Return (X, Y) of the center of cell containing provided text 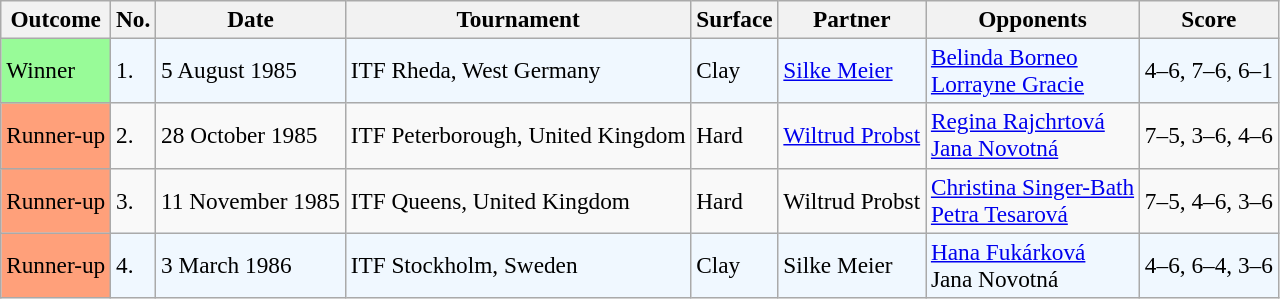
4–6, 6–4, 3–6 (1208, 264)
Score (1208, 19)
3. (134, 200)
4–6, 7–6, 6–1 (1208, 70)
No. (134, 19)
Partner (852, 19)
Surface (734, 19)
ITF Rheda, West Germany (518, 70)
Belinda Borneo Lorrayne Gracie (1033, 70)
Outcome (56, 19)
28 October 1985 (251, 136)
11 November 1985 (251, 200)
Tournament (518, 19)
Date (251, 19)
ITF Peterborough, United Kingdom (518, 136)
3 March 1986 (251, 264)
7–5, 4–6, 3–6 (1208, 200)
Winner (56, 70)
2. (134, 136)
Regina Rajchrtová Jana Novotná (1033, 136)
5 August 1985 (251, 70)
7–5, 3–6, 4–6 (1208, 136)
Opponents (1033, 19)
1. (134, 70)
Hana Fukárková Jana Novotná (1033, 264)
ITF Stockholm, Sweden (518, 264)
Christina Singer-Bath Petra Tesarová (1033, 200)
ITF Queens, United Kingdom (518, 200)
4. (134, 264)
